Return (x, y) of the center of cell containing provided text 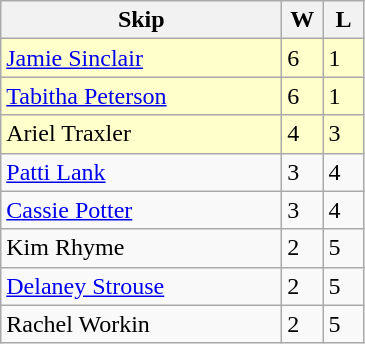
Jamie Sinclair (142, 58)
Cassie Potter (142, 210)
Ariel Traxler (142, 134)
Delaney Strouse (142, 286)
Skip (142, 20)
Tabitha Peterson (142, 96)
L (344, 20)
W (302, 20)
Kim Rhyme (142, 248)
Rachel Workin (142, 324)
Patti Lank (142, 172)
